Capture the cell that displays the provided text and extract its (x, y) central coordinate. 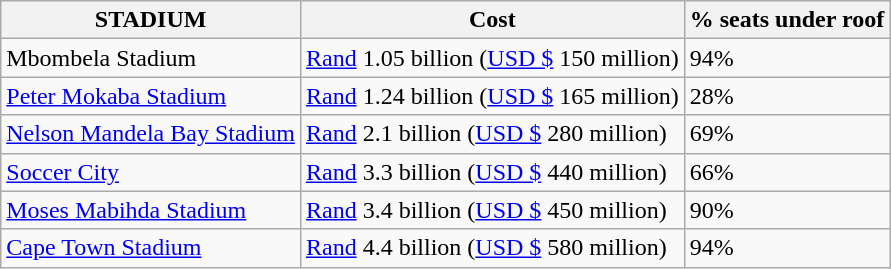
28% (787, 96)
Peter Mokaba Stadium (151, 96)
Soccer City (151, 172)
66% (787, 172)
Nelson Mandela Bay Stadium (151, 134)
% seats under roof (787, 20)
Rand 2.1 billion (USD $ 280 million) (492, 134)
Mbombela Stadium (151, 58)
Rand 1.24 billion (USD $ 165 million) (492, 96)
Moses Mabihda Stadium (151, 210)
Cost (492, 20)
Cape Town Stadium (151, 248)
STADIUM (151, 20)
90% (787, 210)
Rand 4.4 billion (USD $ 580 million) (492, 248)
Rand 3.4 billion (USD $ 450 million) (492, 210)
Rand 1.05 billion (USD $ 150 million) (492, 58)
Rand 3.3 billion (USD $ 440 million) (492, 172)
69% (787, 134)
